Find where the given text appears and provide that cell's center as [X, Y] coordinate. 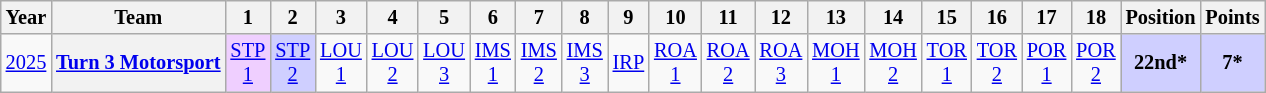
TOR1 [947, 63]
POR1 [1046, 63]
4 [393, 17]
LOU3 [444, 63]
TOR2 [997, 63]
Points [1232, 17]
STP1 [248, 63]
6 [493, 17]
IRP [628, 63]
1 [248, 17]
18 [1096, 17]
10 [676, 17]
5 [444, 17]
STP2 [292, 63]
IMS1 [493, 63]
3 [341, 17]
ROA1 [676, 63]
12 [780, 17]
8 [585, 17]
17 [1046, 17]
LOU1 [341, 63]
15 [947, 17]
22nd* [1161, 63]
IMS2 [539, 63]
IMS3 [585, 63]
9 [628, 17]
2 [292, 17]
MOH2 [892, 63]
Position [1161, 17]
2025 [26, 63]
MOH1 [836, 63]
Turn 3 Motorsport [138, 63]
Team [138, 17]
ROA3 [780, 63]
7 [539, 17]
LOU2 [393, 63]
7* [1232, 63]
Year [26, 17]
14 [892, 17]
ROA2 [728, 63]
16 [997, 17]
POR2 [1096, 63]
11 [728, 17]
13 [836, 17]
